Output the (x, y) coordinate of the center of the cell containing the given text.  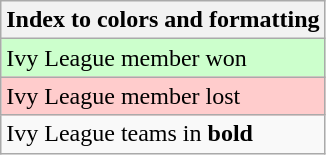
Index to colors and formatting (163, 20)
Ivy League member won (163, 58)
Ivy League teams in bold (163, 134)
Ivy League member lost (163, 96)
